Pinpoint the cell where the given text exists, returning its (x, y) midpoint coordinate. 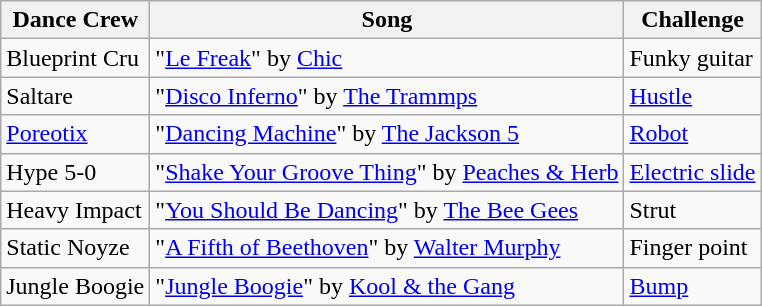
Dance Crew (76, 20)
Hustle (692, 96)
Finger point (692, 248)
Strut (692, 210)
"You Should Be Dancing" by The Bee Gees (387, 210)
Hype 5-0 (76, 172)
Robot (692, 134)
"Shake Your Groove Thing" by Peaches & Herb (387, 172)
Funky guitar (692, 58)
"Jungle Boogie" by Kool & the Gang (387, 286)
Electric slide (692, 172)
"Disco Inferno" by The Trammps (387, 96)
Song (387, 20)
Jungle Boogie (76, 286)
Bump (692, 286)
Poreotix (76, 134)
Static Noyze (76, 248)
"A Fifth of Beethoven" by Walter Murphy (387, 248)
"Le Freak" by Chic (387, 58)
"Dancing Machine" by The Jackson 5 (387, 134)
Saltare (76, 96)
Blueprint Cru (76, 58)
Heavy Impact (76, 210)
Challenge (692, 20)
